Output the (x, y) coordinate of the center of the cell containing the given text.  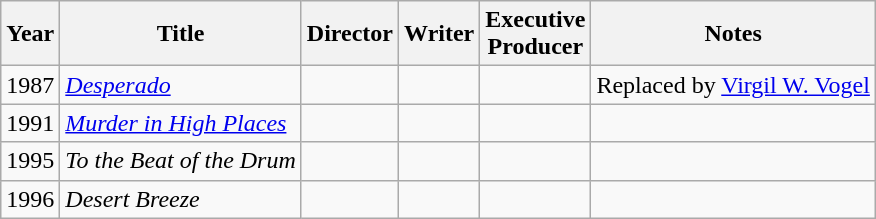
Title (181, 34)
Murder in High Places (181, 123)
1996 (30, 199)
1995 (30, 161)
Replaced by Virgil W. Vogel (734, 85)
Desperado (181, 85)
Director (350, 34)
To the Beat of the Drum (181, 161)
1987 (30, 85)
Notes (734, 34)
ExecutiveProducer (536, 34)
Year (30, 34)
Desert Breeze (181, 199)
Writer (440, 34)
1991 (30, 123)
